Find where the given text appears and provide that cell's center as (x, y) coordinate. 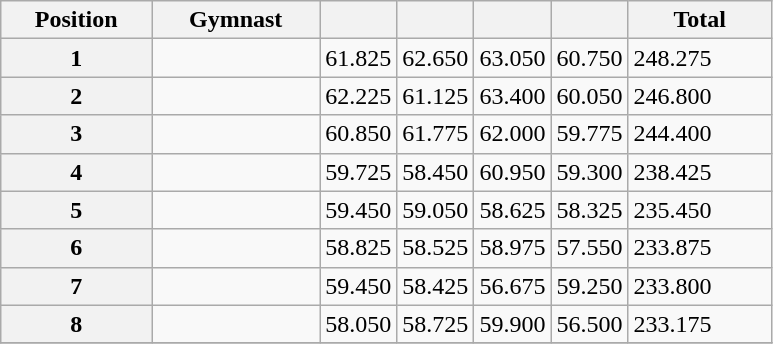
58.525 (436, 248)
3 (76, 134)
61.775 (436, 134)
59.050 (436, 210)
7 (76, 286)
62.000 (512, 134)
248.275 (700, 58)
63.400 (512, 96)
Gymnast (236, 20)
58.725 (436, 324)
235.450 (700, 210)
Total (700, 20)
59.250 (590, 286)
59.900 (512, 324)
59.775 (590, 134)
8 (76, 324)
58.975 (512, 248)
Position (76, 20)
238.425 (700, 172)
60.850 (358, 134)
60.950 (512, 172)
4 (76, 172)
58.450 (436, 172)
56.675 (512, 286)
61.125 (436, 96)
1 (76, 58)
61.825 (358, 58)
5 (76, 210)
58.825 (358, 248)
58.050 (358, 324)
58.425 (436, 286)
62.650 (436, 58)
56.500 (590, 324)
233.875 (700, 248)
59.725 (358, 172)
62.225 (358, 96)
2 (76, 96)
246.800 (700, 96)
59.300 (590, 172)
57.550 (590, 248)
6 (76, 248)
63.050 (512, 58)
58.625 (512, 210)
60.750 (590, 58)
58.325 (590, 210)
233.175 (700, 324)
60.050 (590, 96)
233.800 (700, 286)
244.400 (700, 134)
